Pinpoint the cell where the given text exists, returning its (X, Y) midpoint coordinate. 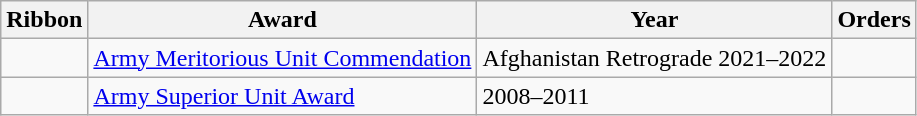
Orders (874, 20)
2008–2011 (654, 96)
Army Superior Unit Award (282, 96)
Ribbon (44, 20)
Army Meritorious Unit Commendation (282, 58)
Award (282, 20)
Year (654, 20)
Afghanistan Retrograde 2021–2022 (654, 58)
